For the text-containing cell, return its midpoint in [x, y] coordinate format. 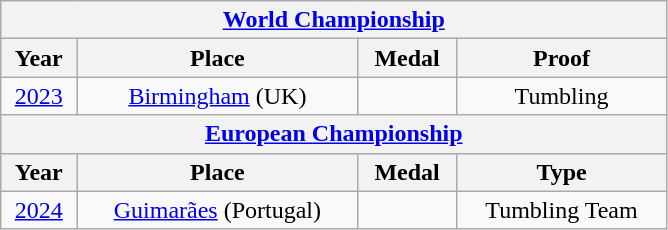
Tumbling Team [561, 210]
Proof [561, 58]
Birmingham (UK) [218, 96]
World Championship [334, 20]
Type [561, 172]
2024 [39, 210]
Guimarães (Portugal) [218, 210]
2023 [39, 96]
European Championship [334, 134]
Tumbling [561, 96]
